Determine the (x, y) coordinate at the center of the cell enclosing the given text.  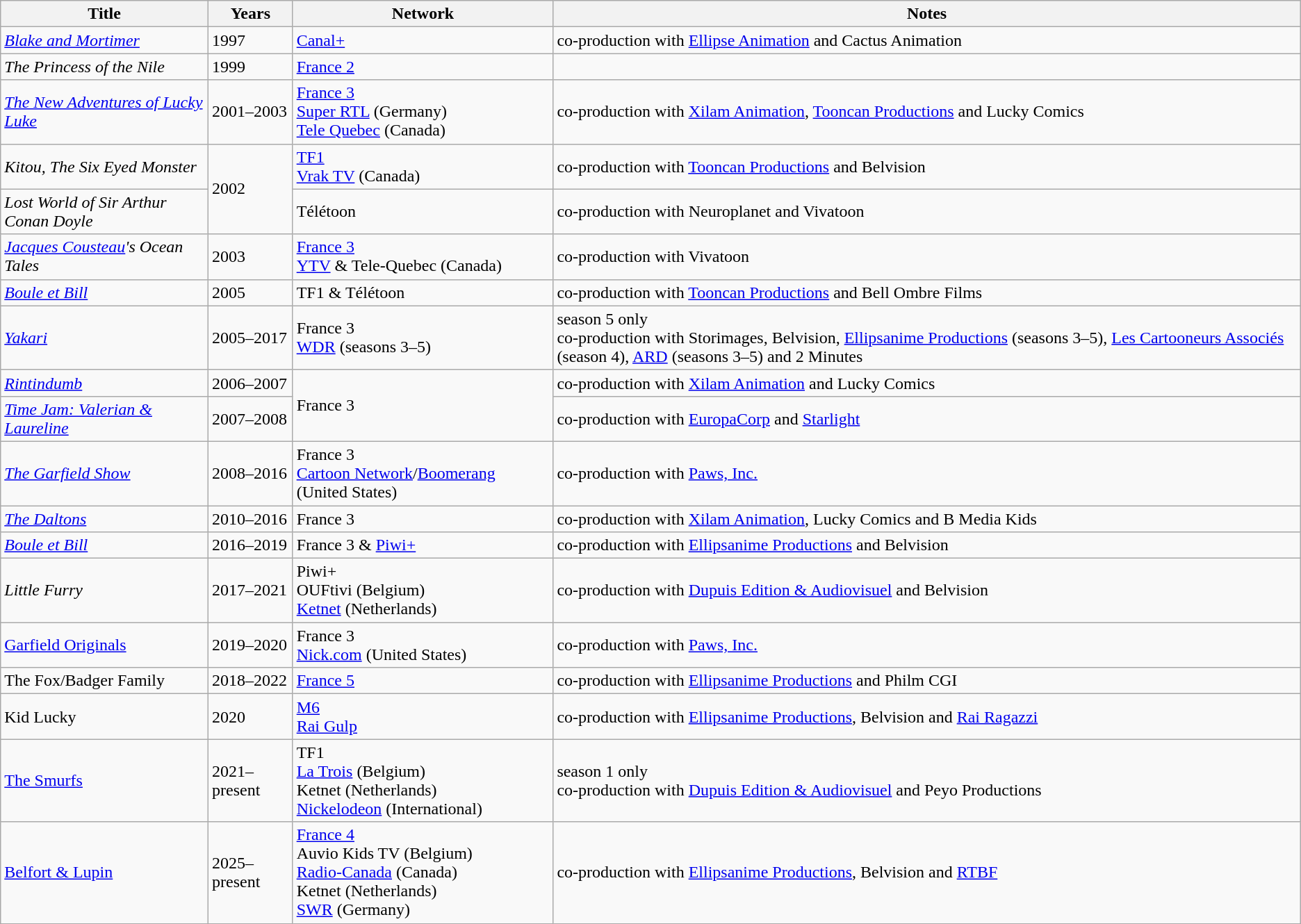
2001–2003 (251, 112)
Years (251, 14)
2006–2007 (251, 383)
Kitou, The Six Eyed Monster (104, 167)
Garfield Originals (104, 645)
Kid Lucky (104, 717)
France 3Nick.com (United States) (423, 645)
France 3Cartoon Network/Boomerang (United States) (423, 473)
2019–2020 (251, 645)
The New Adventures of Lucky Luke (104, 112)
2007–2008 (251, 418)
co-production with Neuroplanet and Vivatoon (927, 211)
1999 (251, 67)
TF1Vrak TV (Canada) (423, 167)
The Garfield Show (104, 473)
co-production with Ellipse Animation and Cactus Animation (927, 40)
Title (104, 14)
France 3WDR (seasons 3–5) (423, 338)
co-production with EuropaCorp and Starlight (927, 418)
Network (423, 14)
Télétoon (423, 211)
co-production with Xilam Animation and Lucky Comics (927, 383)
co-production with Ellipsanime Productions and Belvision (927, 545)
France 3 & Piwi+ (423, 545)
Blake and Mortimer (104, 40)
Belfort & Lupin (104, 873)
Rintindumb (104, 383)
The Daltons (104, 519)
2025–present (251, 873)
co-production with Vivatoon (927, 257)
season 1 onlyco-production with Dupuis Edition & Audiovisuel and Peyo Productions (927, 781)
The Smurfs (104, 781)
Time Jam: Valerian & Laureline (104, 418)
France 2 (423, 67)
Piwi+OUFtivi (Belgium)Ketnet (Netherlands) (423, 591)
co-production with Xilam Animation, Lucky Comics and B Media Kids (927, 519)
co-production with Dupuis Edition & Audiovisuel and Belvision (927, 591)
2005–2017 (251, 338)
Canal+ (423, 40)
co-production with Ellipsanime Productions, Belvision and RTBF (927, 873)
France 3YTV & Tele-Quebec (Canada) (423, 257)
co-production with Ellipsanime Productions and Philm CGI (927, 681)
2016–2019 (251, 545)
France 4Auvio Kids TV (Belgium)Radio-Canada (Canada)Ketnet (Netherlands)SWR (Germany) (423, 873)
Jacques Cousteau's Ocean Tales (104, 257)
TF1 & Télétoon (423, 292)
2020 (251, 717)
2021–present (251, 781)
Yakari (104, 338)
Little Furry (104, 591)
TF1La Trois (Belgium)Ketnet (Netherlands)Nickelodeon (International) (423, 781)
2002 (251, 189)
co-production with Tooncan Productions and Bell Ombre Films (927, 292)
2008–2016 (251, 473)
M6Rai Gulp (423, 717)
co-production with Ellipsanime Productions, Belvision and Rai Ragazzi (927, 717)
2003 (251, 257)
1997 (251, 40)
France 3Super RTL (Germany)Tele Quebec (Canada) (423, 112)
The Fox/Badger Family (104, 681)
Lost World of Sir Arthur Conan Doyle (104, 211)
co-production with Tooncan Productions and Belvision (927, 167)
Notes (927, 14)
France 5 (423, 681)
co-production with Xilam Animation, Tooncan Productions and Lucky Comics (927, 112)
2017–2021 (251, 591)
2010–2016 (251, 519)
2005 (251, 292)
The Princess of the Nile (104, 67)
2018–2022 (251, 681)
